For the text-containing cell, return its midpoint in (X, Y) coordinate format. 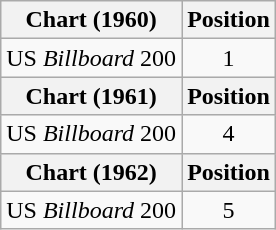
1 (229, 58)
Chart (1961) (92, 96)
5 (229, 210)
4 (229, 134)
Chart (1960) (92, 20)
Chart (1962) (92, 172)
